Return [x, y] of the center of cell containing provided text 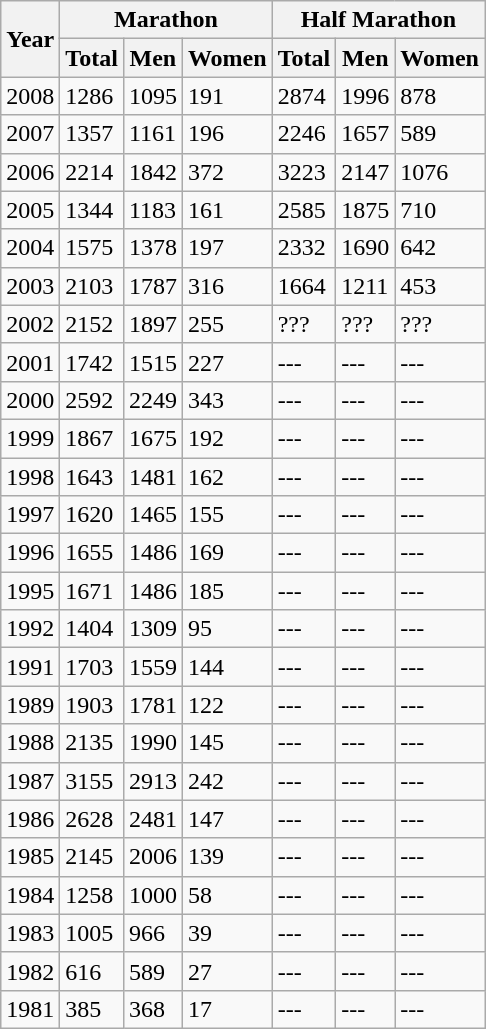
1742 [92, 362]
161 [227, 210]
162 [227, 477]
1161 [152, 134]
1842 [152, 172]
1897 [152, 324]
2001 [30, 362]
1981 [30, 1009]
1671 [92, 591]
2585 [304, 210]
1675 [152, 438]
2249 [152, 400]
2135 [92, 743]
1211 [366, 286]
17 [227, 1009]
227 [227, 362]
2103 [92, 286]
2007 [30, 134]
2145 [92, 857]
966 [152, 933]
1465 [152, 515]
1655 [92, 553]
878 [440, 96]
1875 [366, 210]
1095 [152, 96]
1984 [30, 895]
1309 [152, 629]
122 [227, 705]
1620 [92, 515]
343 [227, 400]
255 [227, 324]
385 [92, 1009]
1985 [30, 857]
1999 [30, 438]
2147 [366, 172]
316 [227, 286]
144 [227, 667]
1992 [30, 629]
27 [227, 971]
1903 [92, 705]
58 [227, 895]
1515 [152, 362]
1664 [304, 286]
Marathon [166, 20]
2005 [30, 210]
192 [227, 438]
2874 [304, 96]
2214 [92, 172]
2003 [30, 286]
1481 [152, 477]
1258 [92, 895]
1781 [152, 705]
1357 [92, 134]
1989 [30, 705]
1286 [92, 96]
642 [440, 248]
145 [227, 743]
2152 [92, 324]
147 [227, 819]
2246 [304, 134]
1575 [92, 248]
1988 [30, 743]
2000 [30, 400]
1990 [152, 743]
1344 [92, 210]
196 [227, 134]
1986 [30, 819]
169 [227, 553]
1982 [30, 971]
2332 [304, 248]
1991 [30, 667]
191 [227, 96]
Year [30, 39]
185 [227, 591]
2002 [30, 324]
242 [227, 781]
453 [440, 286]
1076 [440, 172]
2481 [152, 819]
1183 [152, 210]
1000 [152, 895]
2008 [30, 96]
95 [227, 629]
2628 [92, 819]
1983 [30, 933]
1997 [30, 515]
1643 [92, 477]
1867 [92, 438]
1690 [366, 248]
2004 [30, 248]
1657 [366, 134]
197 [227, 248]
155 [227, 515]
1378 [152, 248]
139 [227, 857]
Half Marathon [378, 20]
1998 [30, 477]
1787 [152, 286]
1703 [92, 667]
372 [227, 172]
3223 [304, 172]
710 [440, 210]
2592 [92, 400]
1987 [30, 781]
1995 [30, 591]
39 [227, 933]
1404 [92, 629]
3155 [92, 781]
616 [92, 971]
2913 [152, 781]
1005 [92, 933]
368 [152, 1009]
1559 [152, 667]
